Identify which cell holds the provided text, then report its (X, Y) central coordinate. 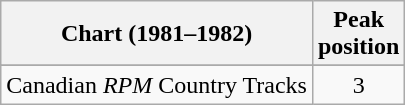
Canadian RPM Country Tracks (157, 85)
3 (358, 85)
Chart (1981–1982) (157, 34)
Peakposition (358, 34)
